Output the (X, Y) coordinate of the center of the cell containing the given text.  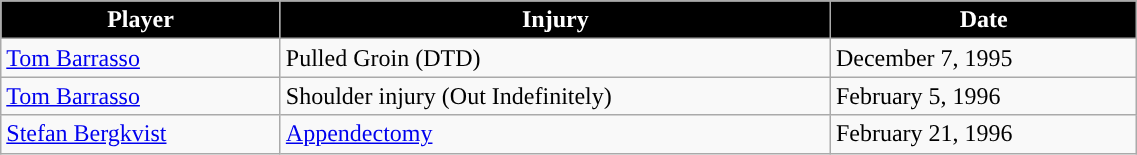
February 21, 1996 (983, 134)
Injury (555, 20)
December 7, 1995 (983, 58)
Date (983, 20)
Stefan Bergkvist (141, 134)
Shoulder injury (Out Indefinitely) (555, 96)
Pulled Groin (DTD) (555, 58)
Player (141, 20)
Appendectomy (555, 134)
February 5, 1996 (983, 96)
